Identify which cell holds the provided text, then report its (X, Y) central coordinate. 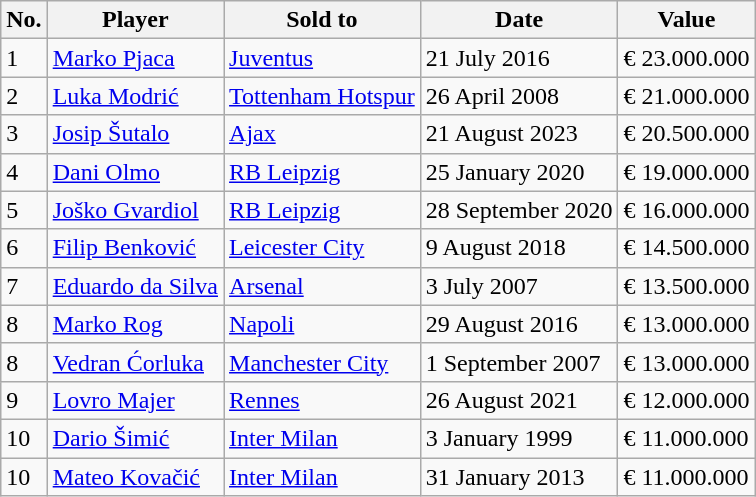
28 September 2020 (519, 210)
26 April 2008 (519, 96)
31 January 2013 (519, 477)
€ 23.000.000 (686, 58)
Ajax (322, 134)
€ 20.500.000 (686, 134)
Eduardo da Silva (135, 286)
Lovro Majer (135, 400)
5 (24, 210)
Vedran Ćorluka (135, 362)
Date (519, 20)
9 (24, 400)
3 (24, 134)
9 August 2018 (519, 248)
21 August 2023 (519, 134)
29 August 2016 (519, 324)
Tottenham Hotspur (322, 96)
Filip Benković (135, 248)
4 (24, 172)
Sold to (322, 20)
Marko Rog (135, 324)
Josip Šutalo (135, 134)
€ 14.500.000 (686, 248)
Luka Modrić (135, 96)
€ 16.000.000 (686, 210)
€ 21.000.000 (686, 96)
No. (24, 20)
Player (135, 20)
€ 19.000.000 (686, 172)
3 July 2007 (519, 286)
Marko Pjaca (135, 58)
Napoli (322, 324)
7 (24, 286)
1 September 2007 (519, 362)
26 August 2021 (519, 400)
Manchester City (322, 362)
Value (686, 20)
Leicester City (322, 248)
1 (24, 58)
21 July 2016 (519, 58)
Rennes (322, 400)
€ 12.000.000 (686, 400)
Juventus (322, 58)
Arsenal (322, 286)
Mateo Kovačić (135, 477)
Dani Olmo (135, 172)
2 (24, 96)
25 January 2020 (519, 172)
3 January 1999 (519, 438)
€ 13.500.000 (686, 286)
Dario Šimić (135, 438)
6 (24, 248)
Joško Gvardiol (135, 210)
